Scan for the cell matching the given text and deliver its [x, y] coordinate at center. 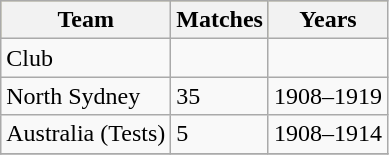
Years [328, 20]
Matches [220, 20]
5 [220, 134]
Team [86, 20]
1908–1919 [328, 96]
Australia (Tests) [86, 134]
35 [220, 96]
1908–1914 [328, 134]
North Sydney [86, 96]
Club [86, 58]
